Scan for the cell matching the given text and deliver its (x, y) coordinate at center. 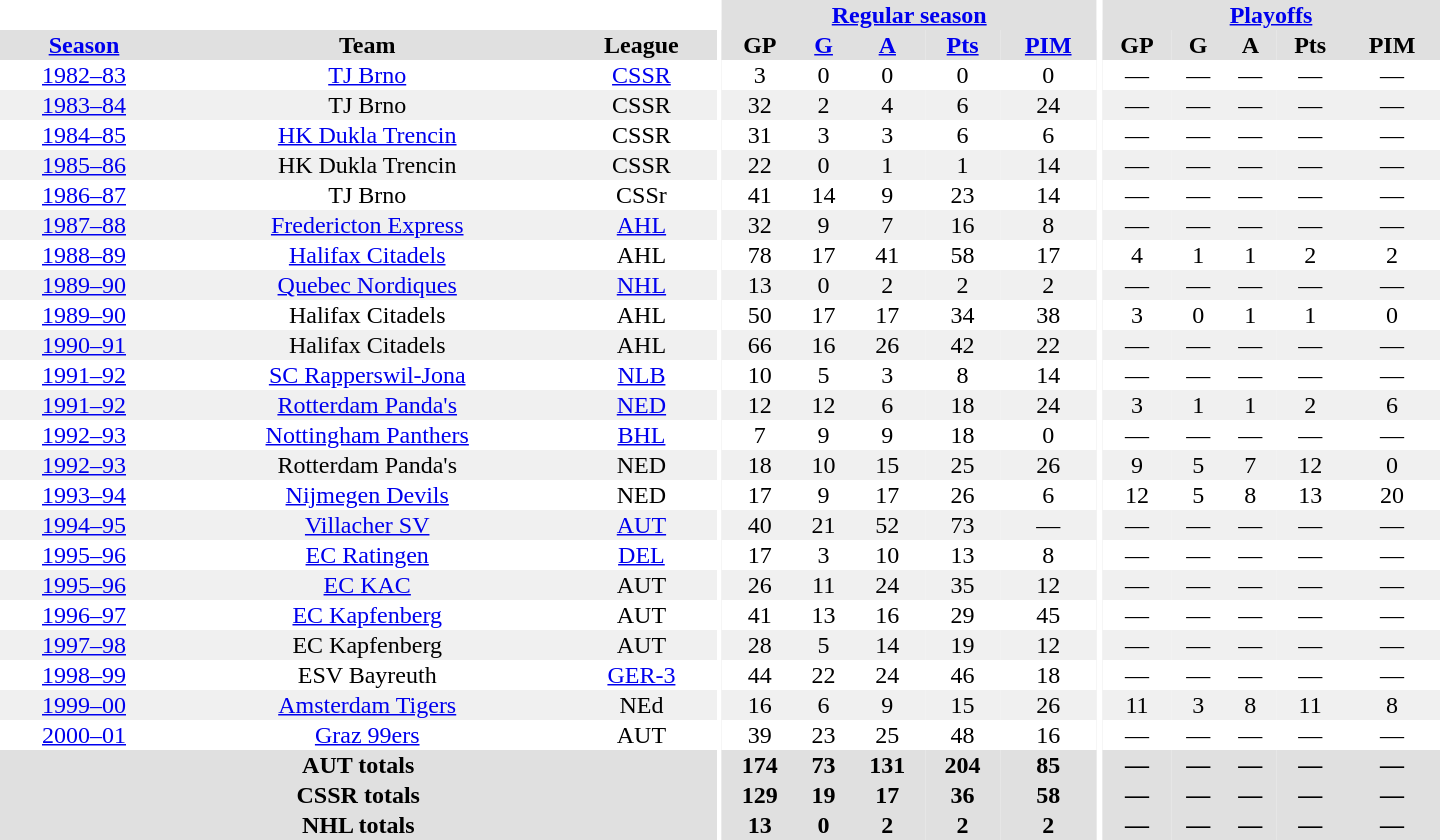
Team (367, 45)
1983–84 (84, 105)
85 (1048, 765)
1986–87 (84, 195)
NEd (641, 705)
CSSR totals (358, 795)
1994–95 (84, 525)
CSSr (641, 195)
1999–00 (84, 705)
EC KAC (367, 585)
1984–85 (84, 135)
Graz 99ers (367, 735)
48 (962, 735)
129 (760, 795)
45 (1048, 615)
Playoffs (1271, 15)
1982–83 (84, 75)
Nijmegen Devils (367, 495)
Fredericton Express (367, 225)
Season (84, 45)
NHL totals (358, 825)
39 (760, 735)
52 (888, 525)
28 (760, 645)
1990–91 (84, 345)
40 (760, 525)
78 (760, 255)
1998–99 (84, 675)
1985–86 (84, 165)
2000–01 (84, 735)
20 (1392, 495)
Villacher SV (367, 525)
Regular season (909, 15)
21 (824, 525)
DEL (641, 555)
ESV Bayreuth (367, 675)
34 (962, 315)
50 (760, 315)
46 (962, 675)
36 (962, 795)
1997–98 (84, 645)
AUT totals (358, 765)
1988–89 (84, 255)
NHL (641, 285)
66 (760, 345)
SC Rapperswil-Jona (367, 375)
44 (760, 675)
Amsterdam Tigers (367, 705)
174 (760, 765)
1987–88 (84, 225)
1996–97 (84, 615)
Quebec Nordiques (367, 285)
29 (962, 615)
Nottingham Panthers (367, 435)
BHL (641, 435)
42 (962, 345)
League (641, 45)
EC Ratingen (367, 555)
38 (1048, 315)
31 (760, 135)
204 (962, 765)
GER-3 (641, 675)
1993–94 (84, 495)
35 (962, 585)
131 (888, 765)
NLB (641, 375)
